From the cell containing the given text, extract its center point as (x, y) coordinate. 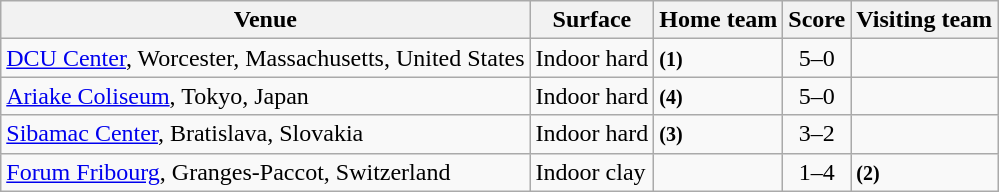
Ariake Coliseum, Tokyo, Japan (266, 96)
DCU Center, Worcester, Massachusetts, United States (266, 58)
(2) (924, 172)
(1) (718, 58)
Score (817, 20)
Sibamac Center, Bratislava, Slovakia (266, 134)
Home team (718, 20)
(4) (718, 96)
1–4 (817, 172)
Surface (592, 20)
(3) (718, 134)
Visiting team (924, 20)
3–2 (817, 134)
Venue (266, 20)
Forum Fribourg, Granges-Paccot, Switzerland (266, 172)
Indoor clay (592, 172)
